Find where the given text appears and provide that cell's center as (x, y) coordinate. 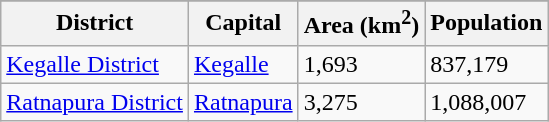
Ratnapura District (95, 102)
Kegalle (243, 64)
3,275 (362, 102)
Capital (243, 24)
District (95, 24)
Area (km2) (362, 24)
837,179 (486, 64)
Ratnapura (243, 102)
1,088,007 (486, 102)
1,693 (362, 64)
Population (486, 24)
Kegalle District (95, 64)
